Detect which cell encompasses the target text, then output its [x, y] center coordinate. 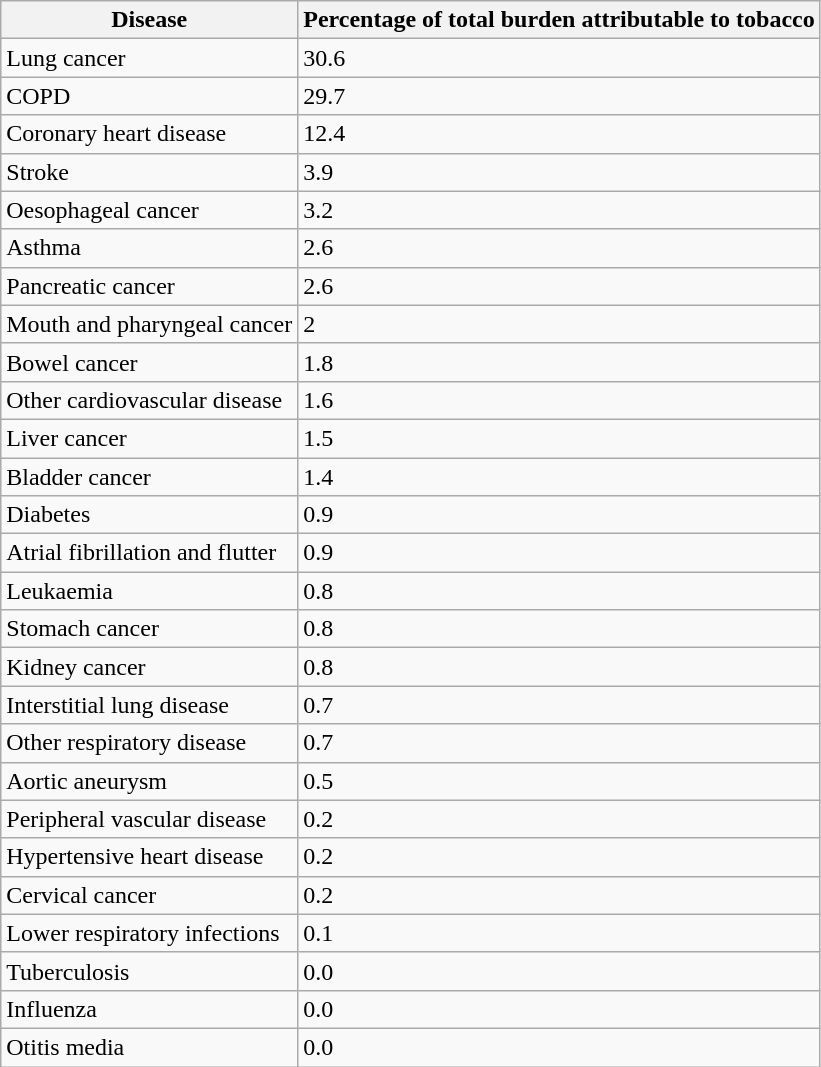
Lung cancer [150, 58]
Interstitial lung disease [150, 705]
30.6 [560, 58]
1.8 [560, 362]
12.4 [560, 134]
Stomach cancer [150, 629]
Oesophageal cancer [150, 210]
Cervical cancer [150, 895]
1.6 [560, 400]
Atrial fibrillation and flutter [150, 553]
COPD [150, 96]
Lower respiratory infections [150, 933]
Bowel cancer [150, 362]
Asthma [150, 248]
Diabetes [150, 515]
29.7 [560, 96]
Mouth and pharyngeal cancer [150, 324]
Coronary heart disease [150, 134]
Other cardiovascular disease [150, 400]
Aortic aneurysm [150, 781]
0.1 [560, 933]
Disease [150, 20]
Otitis media [150, 1047]
Leukaemia [150, 591]
3.2 [560, 210]
Pancreatic cancer [150, 286]
Kidney cancer [150, 667]
Tuberculosis [150, 971]
Percentage of total burden attributable to tobacco [560, 20]
0.5 [560, 781]
Peripheral vascular disease [150, 819]
3.9 [560, 172]
2 [560, 324]
Bladder cancer [150, 477]
1.4 [560, 477]
Other respiratory disease [150, 743]
Stroke [150, 172]
1.5 [560, 438]
Influenza [150, 1009]
Liver cancer [150, 438]
Hypertensive heart disease [150, 857]
